Output the [x, y] coordinate of the center of the cell containing the given text.  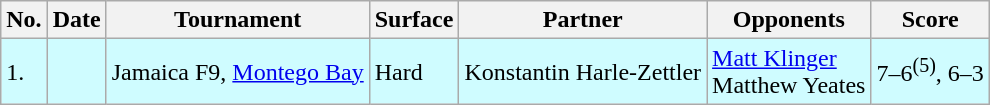
Jamaica F9, Montego Bay [238, 72]
Opponents [789, 20]
7–6(5), 6–3 [930, 72]
No. [24, 20]
Matt Klinger Matthew Yeates [789, 72]
Tournament [238, 20]
Surface [414, 20]
Partner [583, 20]
Score [930, 20]
Hard [414, 72]
Konstantin Harle-Zettler [583, 72]
Date [76, 20]
1. [24, 72]
